For the text-containing cell, return its midpoint in [x, y] coordinate format. 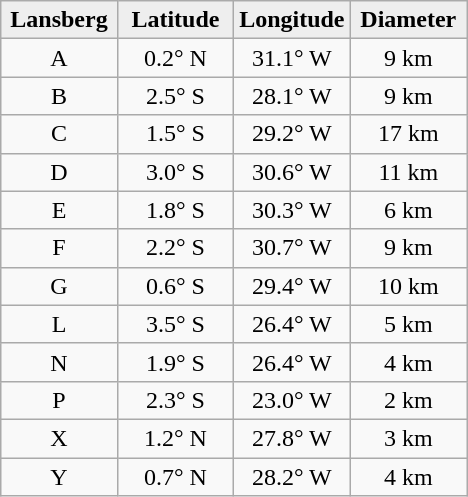
Y [59, 477]
3.0° S [175, 172]
Lansberg [59, 20]
F [59, 248]
2 km [408, 400]
1.5° S [175, 134]
P [59, 400]
Longitude [292, 20]
1.2° N [175, 438]
3.5° S [175, 324]
17 km [408, 134]
E [59, 210]
B [59, 96]
X [59, 438]
L [59, 324]
30.6° W [292, 172]
30.3° W [292, 210]
D [59, 172]
G [59, 286]
30.7° W [292, 248]
29.4° W [292, 286]
6 km [408, 210]
28.1° W [292, 96]
23.0° W [292, 400]
N [59, 362]
31.1° W [292, 58]
0.6° S [175, 286]
29.2° W [292, 134]
0.2° N [175, 58]
10 km [408, 286]
Diameter [408, 20]
11 km [408, 172]
C [59, 134]
A [59, 58]
27.8° W [292, 438]
2.3° S [175, 400]
Latitude [175, 20]
1.8° S [175, 210]
2.2° S [175, 248]
0.7° N [175, 477]
5 km [408, 324]
2.5° S [175, 96]
1.9° S [175, 362]
28.2° W [292, 477]
3 km [408, 438]
